Determine the [x, y] coordinate at the center of the cell enclosing the given text.  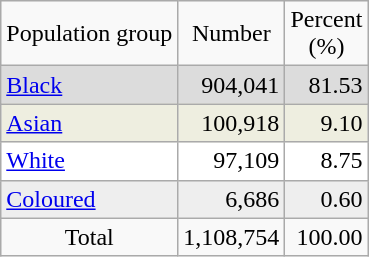
Black [90, 85]
100,918 [232, 123]
Coloured [90, 199]
White [90, 161]
Number [232, 34]
904,041 [232, 85]
81.53 [326, 85]
Total [90, 237]
100.00 [326, 237]
97,109 [232, 161]
0.60 [326, 199]
6,686 [232, 199]
9.10 [326, 123]
Asian [90, 123]
Population group [90, 34]
1,108,754 [232, 237]
8.75 [326, 161]
Percent(%) [326, 34]
